For the text-containing cell, return its midpoint in [x, y] coordinate format. 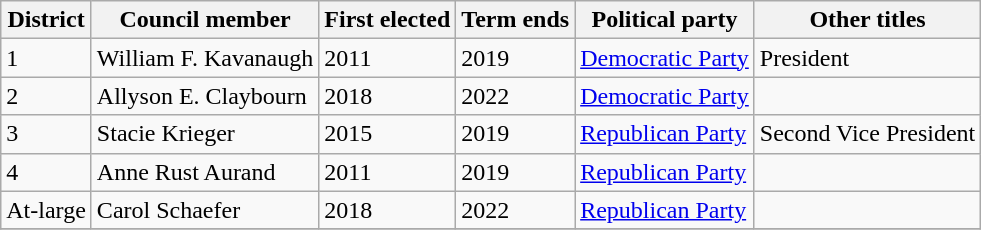
1 [46, 58]
Allyson E. Claybourn [204, 96]
At-large [46, 210]
Council member [204, 20]
Carol Schaefer [204, 210]
Second Vice President [867, 134]
2015 [388, 134]
Term ends [516, 20]
4 [46, 172]
Anne Rust Aurand [204, 172]
Other titles [867, 20]
2 [46, 96]
President [867, 58]
Stacie Krieger [204, 134]
3 [46, 134]
Political party [665, 20]
District [46, 20]
First elected [388, 20]
William F. Kavanaugh [204, 58]
